Capture the cell that displays the provided text and extract its (x, y) central coordinate. 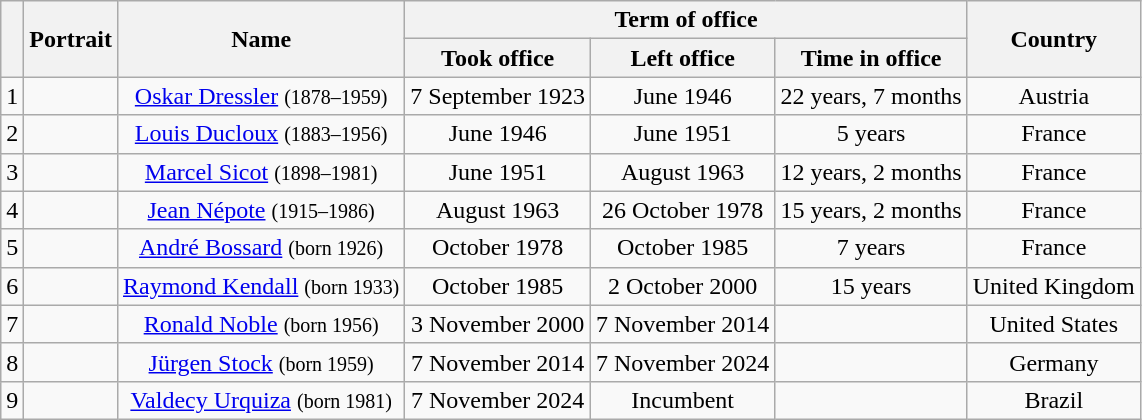
Left office (683, 58)
Brazil (1054, 400)
Valdecy Urquiza (born 1981) (260, 400)
Term of office (686, 20)
Name (260, 39)
9 (12, 400)
Raymond Kendall (born 1933) (260, 286)
7 (12, 324)
5 (12, 248)
Oskar Dressler (1878–1959) (260, 96)
3 (12, 172)
3 November 2000 (498, 324)
1 (12, 96)
15 years (871, 286)
2 October 2000 (683, 286)
6 (12, 286)
Time in office (871, 58)
4 (12, 210)
8 (12, 362)
United States (1054, 324)
7 September 1923 (498, 96)
12 years, 2 months (871, 172)
Country (1054, 39)
15 years, 2 months (871, 210)
2 (12, 134)
Jean Népote (1915–1986) (260, 210)
Jürgen Stock (born 1959) (260, 362)
October 1978 (498, 248)
Germany (1054, 362)
Portrait (71, 39)
Ronald Noble (born 1956) (260, 324)
7 years (871, 248)
Marcel Sicot (1898–1981) (260, 172)
Austria (1054, 96)
United Kingdom (1054, 286)
Louis Ducloux (1883–1956) (260, 134)
André Bossard (born 1926) (260, 248)
Incumbent (683, 400)
26 October 1978 (683, 210)
5 years (871, 134)
Took office (498, 58)
22 years, 7 months (871, 96)
